From the cell containing the given text, extract its center point as (X, Y) coordinate. 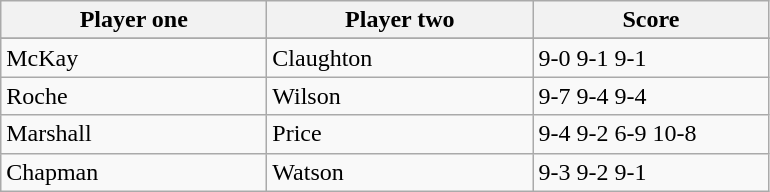
Watson (400, 172)
Claughton (400, 58)
Marshall (134, 134)
9-7 9-4 9-4 (651, 96)
McKay (134, 58)
Player one (134, 20)
Chapman (134, 172)
Price (400, 134)
Player two (400, 20)
Roche (134, 96)
9-0 9-1 9-1 (651, 58)
Score (651, 20)
Wilson (400, 96)
9-3 9-2 9-1 (651, 172)
9-4 9-2 6-9 10-8 (651, 134)
